Detect which cell encompasses the target text, then output its [x, y] center coordinate. 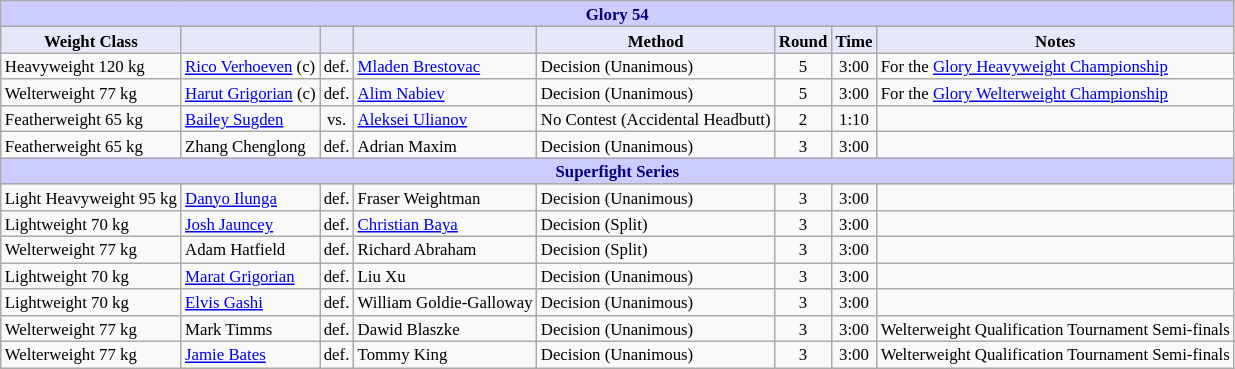
Bailey Sugden [250, 119]
Marat Grigorian [250, 276]
Dawid Blaszke [444, 328]
Heavyweight 120 kg [91, 66]
Adrian Maxim [444, 145]
Round [804, 40]
Alim Nabiev [444, 93]
Mark Timms [250, 328]
Time [854, 40]
1:10 [854, 119]
Glory 54 [618, 14]
Light Heavyweight 95 kg [91, 197]
Elvis Gashi [250, 302]
For the Glory Heavyweight Championship [1056, 66]
Christian Baya [444, 224]
Aleksei Ulianov [444, 119]
Zhang Chenglong [250, 145]
Danyo Ilunga [250, 197]
Weight Class [91, 40]
Mladen Brestovac [444, 66]
vs. [337, 119]
Harut Grigorian (c) [250, 93]
William Goldie-Galloway [444, 302]
Josh Jauncey [250, 224]
Fraser Weightman [444, 197]
Notes [1056, 40]
Adam Hatfield [250, 250]
Method [656, 40]
Jamie Bates [250, 355]
Rico Verhoeven (c) [250, 66]
Liu Xu [444, 276]
Tommy King [444, 355]
No Contest (Accidental Headbutt) [656, 119]
Richard Abraham [444, 250]
Superfight Series [618, 171]
2 [804, 119]
For the Glory Welterweight Championship [1056, 93]
